Provide the (X, Y) coordinate of the cell's center where the given text is located.  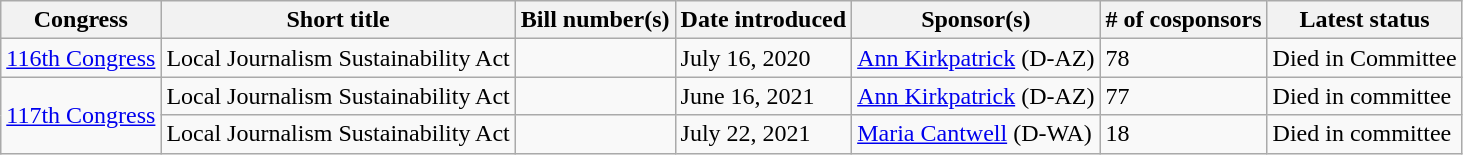
116th Congress (81, 58)
117th Congress (81, 115)
Congress (81, 20)
Short title (338, 20)
June 16, 2021 (764, 96)
# of cosponsors (1184, 20)
Sponsor(s) (976, 20)
Latest status (1364, 20)
July 16, 2020 (764, 58)
78 (1184, 58)
Bill number(s) (595, 20)
July 22, 2021 (764, 134)
Date introduced (764, 20)
18 (1184, 134)
Maria Cantwell (D-WA) (976, 134)
Died in Committee (1364, 58)
77 (1184, 96)
